Return the (x, y) coordinate for the center point of the cell that contains the specified text.  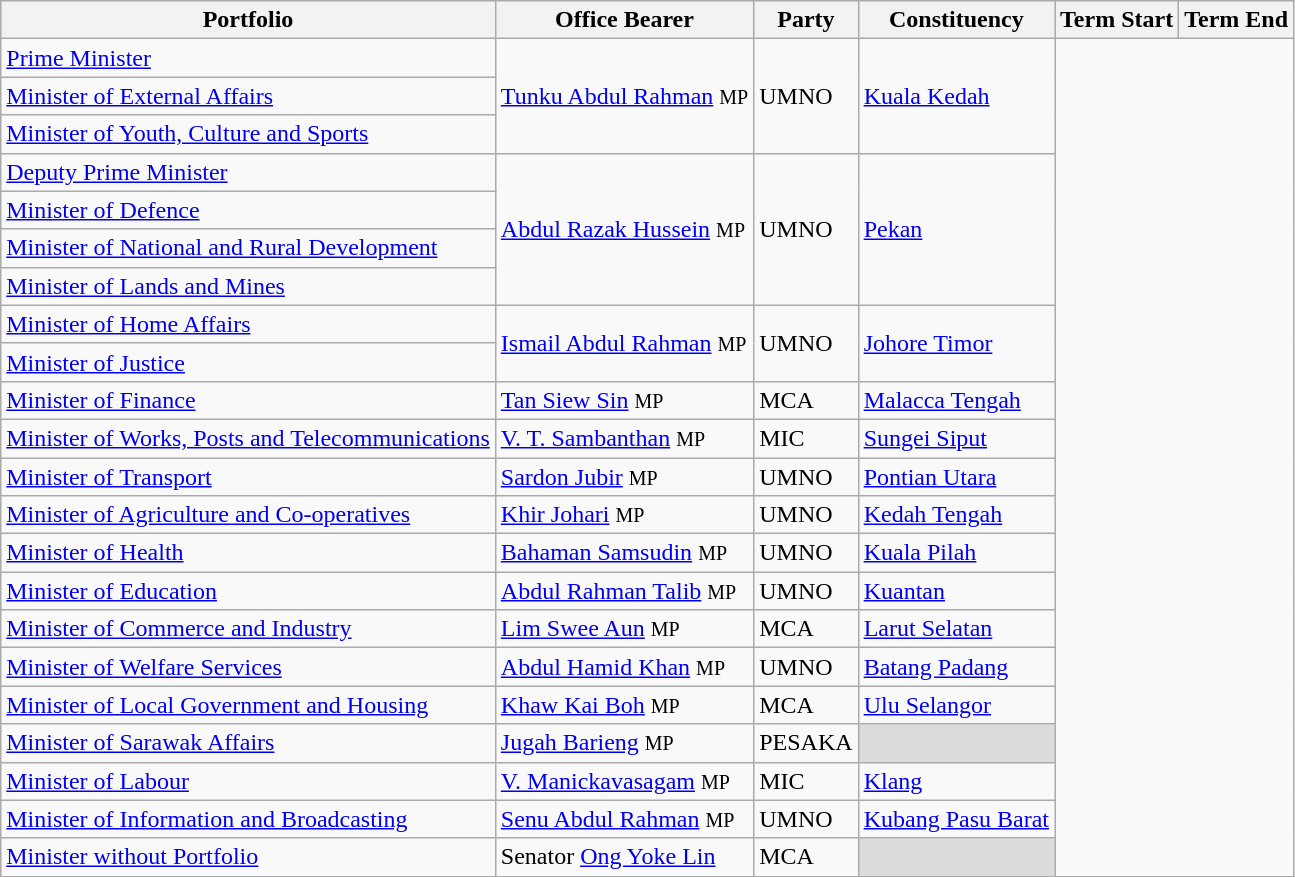
Senator Ong Yoke Lin (624, 857)
Khir Johari MP (624, 515)
Minister of Transport (248, 477)
Minister of Sarawak Affairs (248, 743)
Tunku Abdul Rahman MP (624, 96)
Abdul Razak Hussein MP (624, 229)
Pontian Utara (956, 477)
Minister of Works, Posts and Telecommunications (248, 438)
Constituency (956, 20)
Abdul Hamid Khan MP (624, 667)
V. Manickavasagam MP (624, 781)
V. T. Sambanthan MP (624, 438)
Party (806, 20)
Minister of Agriculture and Co-operatives (248, 515)
Kuantan (956, 591)
Ismail Abdul Rahman MP (624, 343)
Sungei Siput (956, 438)
Minister of Education (248, 591)
Minister of Commerce and Industry (248, 629)
Larut Selatan (956, 629)
Bahaman Samsudin MP (624, 553)
Minister of Home Affairs (248, 324)
Office Bearer (624, 20)
Minister of External Affairs (248, 96)
Portfolio (248, 20)
Kedah Tengah (956, 515)
Lim Swee Aun MP (624, 629)
Prime Minister (248, 58)
Minister of Welfare Services (248, 667)
Johore Timor (956, 343)
Minister of Justice (248, 362)
Batang Padang (956, 667)
Jugah Barieng MP (624, 743)
Kuala Kedah (956, 96)
Pekan (956, 229)
Kubang Pasu Barat (956, 819)
Abdul Rahman Talib MP (624, 591)
PESAKA (806, 743)
Khaw Kai Boh MP (624, 705)
Minister of Defence (248, 210)
Tan Siew Sin MP (624, 400)
Minister of Finance (248, 400)
Kuala Pilah (956, 553)
Minister of Labour (248, 781)
Minister of Health (248, 553)
Minister of National and Rural Development (248, 248)
Sardon Jubir MP (624, 477)
Minister without Portfolio (248, 857)
Minister of Lands and Mines (248, 286)
Minister of Youth, Culture and Sports (248, 134)
Deputy Prime Minister (248, 172)
Term Start (1116, 20)
Minister of Information and Broadcasting (248, 819)
Malacca Tengah (956, 400)
Klang (956, 781)
Term End (1236, 20)
Minister of Local Government and Housing (248, 705)
Ulu Selangor (956, 705)
Senu Abdul Rahman MP (624, 819)
